Identify which cell holds the provided text, then report its [X, Y] central coordinate. 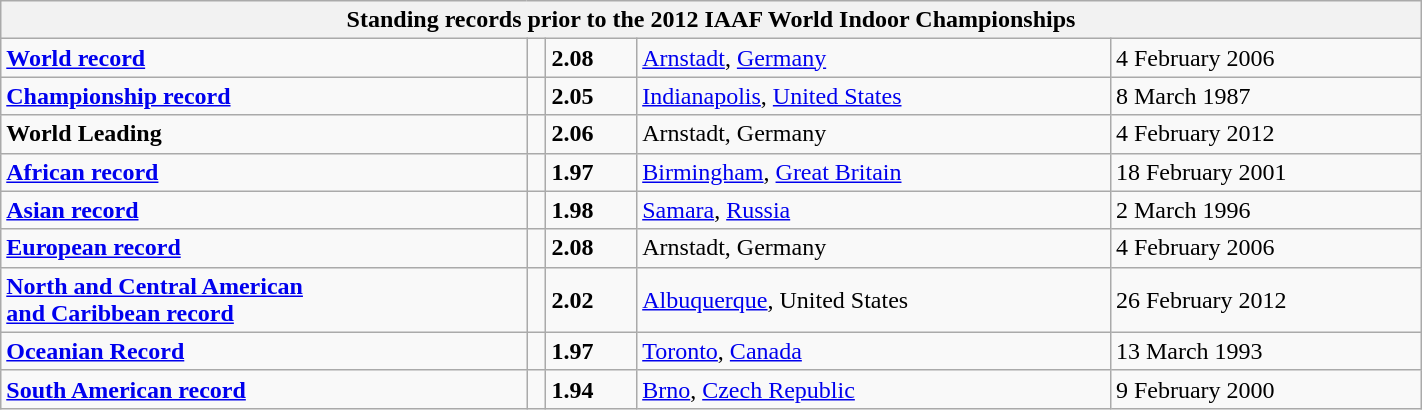
Standing records prior to the 2012 IAAF World Indoor Championships [711, 20]
World Leading [264, 134]
Championship record [264, 96]
Oceanian Record [264, 351]
South American record [264, 389]
Indianapolis, United States [874, 96]
2.02 [592, 300]
Samara, Russia [874, 210]
13 March 1993 [1266, 351]
Birmingham, Great Britain [874, 172]
4 February 2012 [1266, 134]
Brno, Czech Republic [874, 389]
Albuquerque, United States [874, 300]
26 February 2012 [1266, 300]
18 February 2001 [1266, 172]
Asian record [264, 210]
2.06 [592, 134]
Toronto, Canada [874, 351]
European record [264, 248]
2 March 1996 [1266, 210]
8 March 1987 [1266, 96]
1.94 [592, 389]
2.05 [592, 96]
World record [264, 58]
1.98 [592, 210]
African record [264, 172]
9 February 2000 [1266, 389]
North and Central American and Caribbean record [264, 300]
